Scan for the cell matching the given text and deliver its (x, y) coordinate at center. 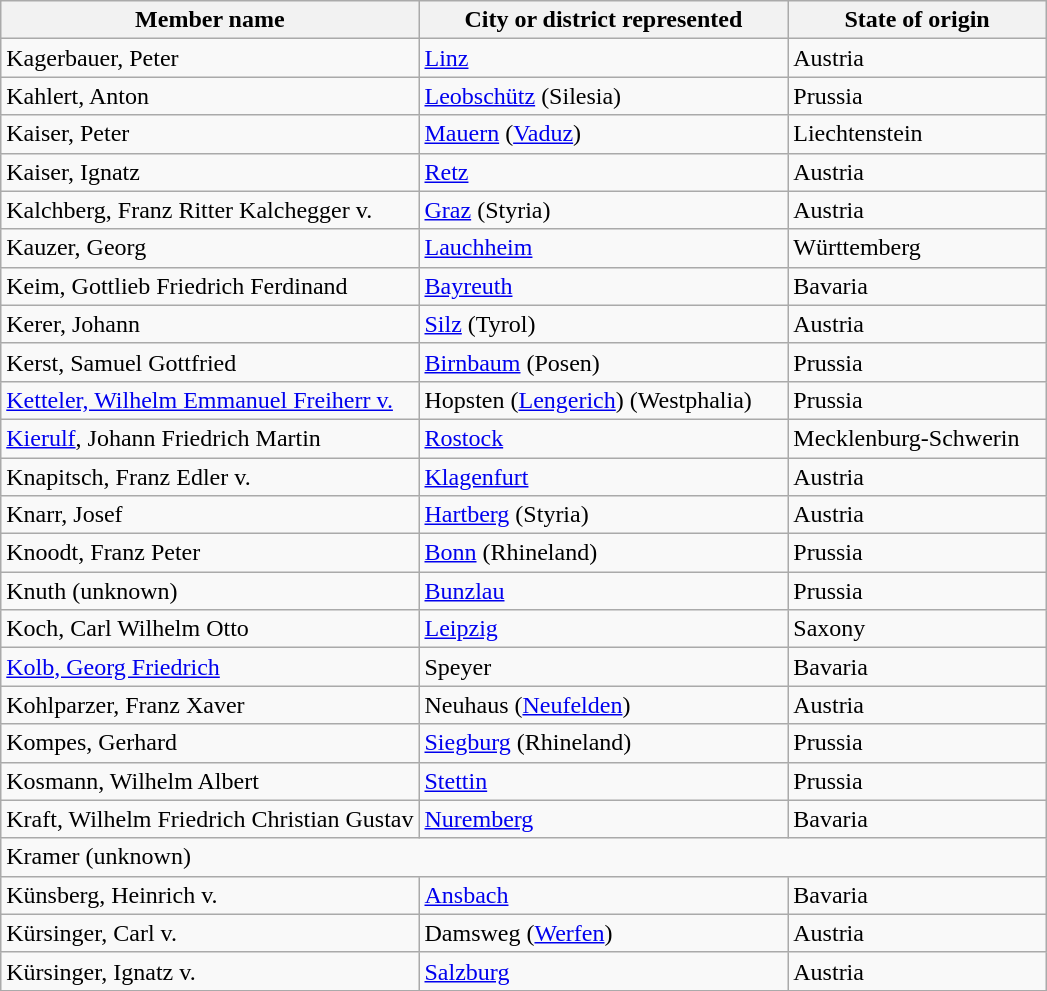
Knoodt, Franz Peter (210, 553)
Speyer (604, 667)
Hartberg (Styria) (604, 515)
Kolb, Georg Friedrich (210, 667)
Lauchheim (604, 248)
Leobschütz (Silesia) (604, 96)
Knapitsch, Franz Edler v. (210, 477)
Künsberg, Heinrich v. (210, 895)
Kaiser, Ignatz (210, 172)
Kraft, Wilhelm Friedrich Christian Gustav (210, 819)
Birnbaum (Posen) (604, 362)
Kaiser, Peter (210, 134)
Kagerbauer, Peter (210, 58)
Siegburg (Rhineland) (604, 743)
Mecklenburg-Schwerin (918, 438)
Rostock (604, 438)
Kohlparzer, Franz Xaver (210, 705)
Koch, Carl Wilhelm Otto (210, 629)
Linz (604, 58)
Silz (Tyrol) (604, 324)
Kauzer, Georg (210, 248)
State of origin (918, 20)
Bonn (Rhineland) (604, 553)
Klagenfurt (604, 477)
City or district represented (604, 20)
Leipzig (604, 629)
Kerst, Samuel Gottfried (210, 362)
Ansbach (604, 895)
Liechtenstein (918, 134)
Kalchberg, Franz Ritter Kalchegger v. (210, 210)
Bunzlau (604, 591)
Salzburg (604, 971)
Kompes, Gerhard (210, 743)
Kosmann, Wilhelm Albert (210, 781)
Kürsinger, Carl v. (210, 933)
Neuhaus (Neufelden) (604, 705)
Knarr, Josef (210, 515)
Hopsten (Lengerich) (Westphalia) (604, 400)
Ketteler, Wilhelm Emmanuel Freiherr v. (210, 400)
Knuth (unknown) (210, 591)
Kürsinger, Ignatz v. (210, 971)
Bayreuth (604, 286)
Kramer (unknown) (524, 857)
Graz (Styria) (604, 210)
Mauern (Vaduz) (604, 134)
Retz (604, 172)
Kahlert, Anton (210, 96)
Damsweg (Werfen) (604, 933)
Keim, Gottlieb Friedrich Ferdinand (210, 286)
Kerer, Johann (210, 324)
Kierulf, Johann Friedrich Martin (210, 438)
Saxony (918, 629)
Member name (210, 20)
Nuremberg (604, 819)
Württemberg (918, 248)
Stettin (604, 781)
